Pinpoint the cell where the given text exists, returning its [x, y] midpoint coordinate. 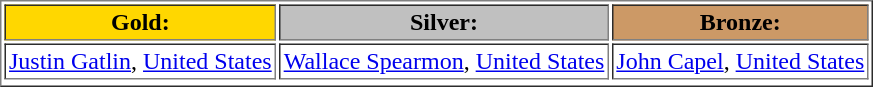
Gold: [140, 22]
John Capel, United States [740, 62]
Silver: [444, 22]
Justin Gatlin, United States [140, 62]
Bronze: [740, 22]
Wallace Spearmon, United States [444, 62]
